Pinpoint the cell where the given text exists, returning its [x, y] midpoint coordinate. 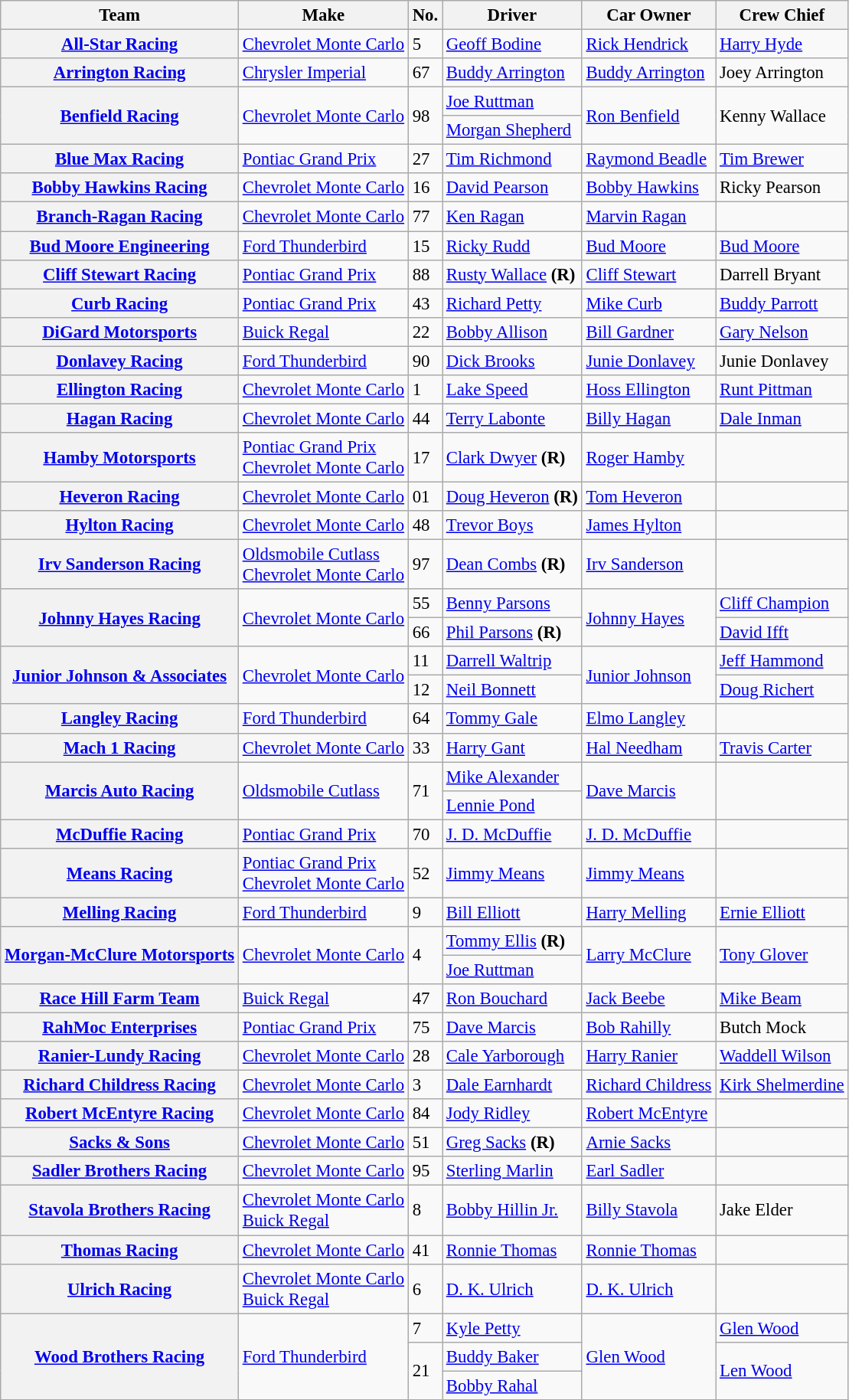
17 [425, 458]
Tommy Ellis (R) [513, 941]
Make [323, 15]
Stavola Brothers Racing [119, 1210]
Tommy Gale [513, 719]
Ron Benfield [648, 116]
Bobby Hawkins [648, 188]
Kenny Wallace [782, 116]
Ron Bouchard [513, 999]
43 [425, 303]
Tony Glover [782, 956]
Arrington Racing [119, 73]
Means Racing [119, 873]
5 [425, 44]
Sadler Brothers Racing [119, 1171]
Irv Sanderson Racing [119, 565]
Bill Elliott [513, 912]
01 [425, 496]
Dale Inman [782, 418]
Driver [513, 15]
Greg Sacks (R) [513, 1143]
Kirk Shelmerdine [782, 1085]
41 [425, 1250]
95 [425, 1171]
Richard Childress [648, 1085]
Bob Rahilly [648, 1028]
Buddy Parrott [782, 303]
15 [425, 246]
McDuffie Racing [119, 834]
Harry Ranier [648, 1056]
Bobby Hawkins Racing [119, 188]
51 [425, 1143]
Darrell Bryant [782, 274]
22 [425, 332]
Hagan Racing [119, 418]
75 [425, 1028]
Clark Dwyer (R) [513, 458]
Chrysler Imperial [323, 73]
7 [425, 1328]
Robert McEntyre Racing [119, 1114]
Terry Labonte [513, 418]
48 [425, 525]
Bud Moore Engineering [119, 246]
Bobby Hillin Jr. [513, 1210]
Oldsmobile Cutlass [323, 790]
No. [425, 15]
1 [425, 390]
Hal Needham [648, 747]
Melling Racing [119, 912]
Dale Earnhardt [513, 1085]
97 [425, 565]
Joey Arrington [782, 73]
Cliff Stewart Racing [119, 274]
Mike Curb [648, 303]
21 [425, 1371]
Jeff Hammond [782, 661]
Blue Max Racing [119, 159]
Geoff Bodine [513, 44]
Morgan-McClure Motorsports [119, 956]
Billy Hagan [648, 418]
Runt Pittman [782, 390]
Bobby Rahal [513, 1385]
27 [425, 159]
16 [425, 188]
3 [425, 1085]
Butch Mock [782, 1028]
Bobby Allison [513, 332]
Roger Hamby [648, 458]
Hamby Motorsports [119, 458]
Car Owner [648, 15]
Sterling Marlin [513, 1171]
Kyle Petty [513, 1328]
Dean Combs (R) [513, 565]
Darrell Waltrip [513, 661]
Junior Johnson & Associates [119, 675]
6 [425, 1288]
Phil Parsons (R) [513, 633]
Ernie Elliott [782, 912]
Race Hill Farm Team [119, 999]
Rusty Wallace (R) [513, 274]
Ken Ragan [513, 217]
88 [425, 274]
Branch-Ragan Racing [119, 217]
Morgan Shepherd [513, 130]
David Ifft [782, 633]
Ricky Rudd [513, 246]
77 [425, 217]
Richard Petty [513, 303]
84 [425, 1114]
Robert McEntyre [648, 1114]
Jody Ridley [513, 1114]
Ricky Pearson [782, 188]
Bill Gardner [648, 332]
Billy Stavola [648, 1210]
Harry Melling [648, 912]
DiGard Motorsports [119, 332]
66 [425, 633]
33 [425, 747]
Lake Speed [513, 390]
Marvin Ragan [648, 217]
Langley Racing [119, 719]
Hoss Ellington [648, 390]
Len Wood [782, 1371]
52 [425, 873]
Waddell Wilson [782, 1056]
Harry Gant [513, 747]
Hylton Racing [119, 525]
Jake Elder [782, 1210]
9 [425, 912]
Heveron Racing [119, 496]
Gary Nelson [782, 332]
90 [425, 361]
Raymond Beadle [648, 159]
Tim Richmond [513, 159]
RahMoc Enterprises [119, 1028]
Team [119, 15]
64 [425, 719]
Ellington Racing [119, 390]
71 [425, 790]
Larry McClure [648, 956]
Irv Sanderson [648, 565]
Buddy Baker [513, 1356]
Johnny Hayes [648, 617]
All-Star Racing [119, 44]
Richard Childress Racing [119, 1085]
Neil Bonnett [513, 690]
Cliff Stewart [648, 274]
Trevor Boys [513, 525]
Harry Hyde [782, 44]
Ulrich Racing [119, 1288]
Earl Sadler [648, 1171]
Mach 1 Racing [119, 747]
Sacks & Sons [119, 1143]
Mike Alexander [513, 777]
Travis Carter [782, 747]
55 [425, 604]
4 [425, 956]
Benfield Racing [119, 116]
44 [425, 418]
Dick Brooks [513, 361]
Jack Beebe [648, 999]
Cliff Champion [782, 604]
Crew Chief [782, 15]
70 [425, 834]
Oldsmobile Cutlass Chevrolet Monte Carlo [323, 565]
Lennie Pond [513, 805]
Arnie Sacks [648, 1143]
67 [425, 73]
Wood Brothers Racing [119, 1357]
Marcis Auto Racing [119, 790]
Tim Brewer [782, 159]
Tom Heveron [648, 496]
Junior Johnson [648, 675]
Doug Richert [782, 690]
Doug Heveron (R) [513, 496]
Cale Yarborough [513, 1056]
Thomas Racing [119, 1250]
James Hylton [648, 525]
Donlavey Racing [119, 361]
Ranier-Lundy Racing [119, 1056]
Benny Parsons [513, 604]
98 [425, 116]
Rick Hendrick [648, 44]
Johnny Hayes Racing [119, 617]
12 [425, 690]
Curb Racing [119, 303]
11 [425, 661]
David Pearson [513, 188]
Elmo Langley [648, 719]
28 [425, 1056]
Mike Beam [782, 999]
47 [425, 999]
8 [425, 1210]
